For the text-containing cell, return its midpoint in [X, Y] coordinate format. 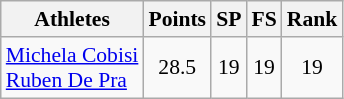
Points [177, 19]
Michela CobisiRuben De Pra [72, 68]
Rank [312, 19]
SP [228, 19]
Athletes [72, 19]
FS [264, 19]
28.5 [177, 68]
